Determine the [X, Y] coordinate at the center of the cell enclosing the given text.  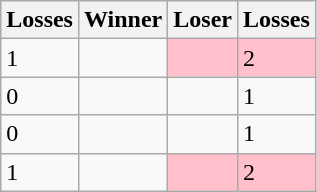
Loser [203, 20]
Winner [122, 20]
